Output the [x, y] coordinate of the center of the cell containing the given text.  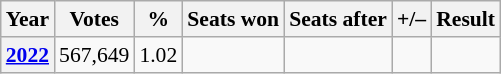
Seats after [338, 19]
Result [466, 19]
1.02 [158, 55]
Votes [94, 19]
Seats won [233, 19]
+/– [412, 19]
567,649 [94, 55]
% [158, 19]
Year [28, 19]
2022 [28, 55]
